Provide the [X, Y] coordinate of the cell's center where the given text is located.  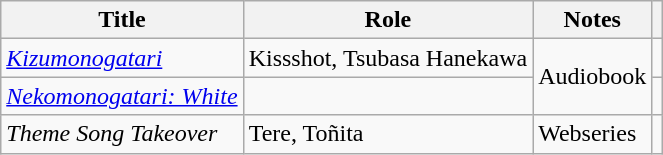
Nekomonogatari: White [122, 96]
Theme Song Takeover [122, 134]
Tere, Toñita [388, 134]
Notes [592, 20]
Kissshot, Tsubasa Hanekawa [388, 58]
Audiobook [592, 77]
Kizumonogatari [122, 58]
Webseries [592, 134]
Role [388, 20]
Title [122, 20]
